Search for the cell housing the specified text and yield its (x, y) center coordinate. 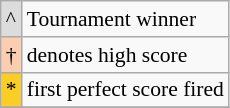
* (12, 90)
denotes high score (126, 55)
^ (12, 19)
† (12, 55)
Tournament winner (126, 19)
first perfect score fired (126, 90)
